Return (x, y) of the center of cell containing provided text 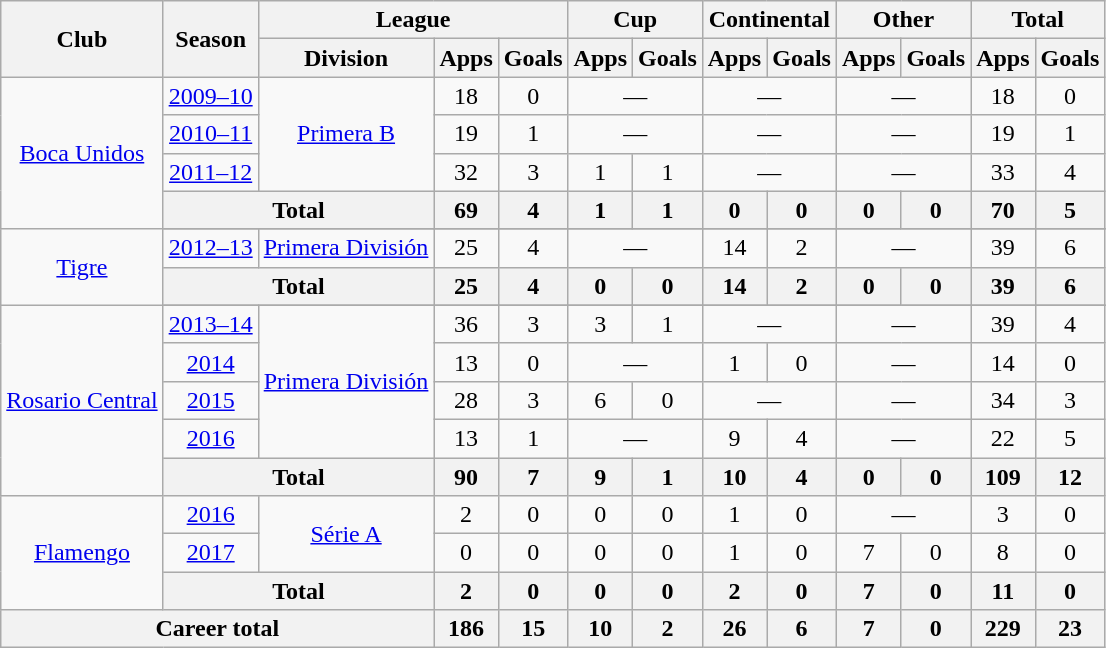
2013–14 (210, 324)
229 (1003, 629)
Career total (218, 629)
33 (1003, 172)
36 (466, 324)
Rosario Central (82, 400)
Série A (346, 534)
26 (734, 629)
15 (533, 629)
Primera B (346, 134)
12 (1070, 477)
28 (466, 400)
2010–11 (210, 134)
8 (1003, 553)
2011–12 (210, 172)
70 (1003, 210)
2009–10 (210, 96)
11 (1003, 591)
22 (1003, 438)
Other (903, 20)
34 (1003, 400)
2012–13 (210, 248)
Boca Unidos (82, 153)
23 (1070, 629)
Flamengo (82, 553)
Continental (769, 20)
2014 (210, 362)
2017 (210, 553)
186 (466, 629)
69 (466, 210)
32 (466, 172)
League (413, 20)
Cup (635, 20)
2015 (210, 400)
Division (346, 58)
109 (1003, 477)
Tigre (82, 267)
Club (82, 39)
Season (210, 39)
90 (466, 477)
